Search for the cell housing the specified text and yield its [x, y] center coordinate. 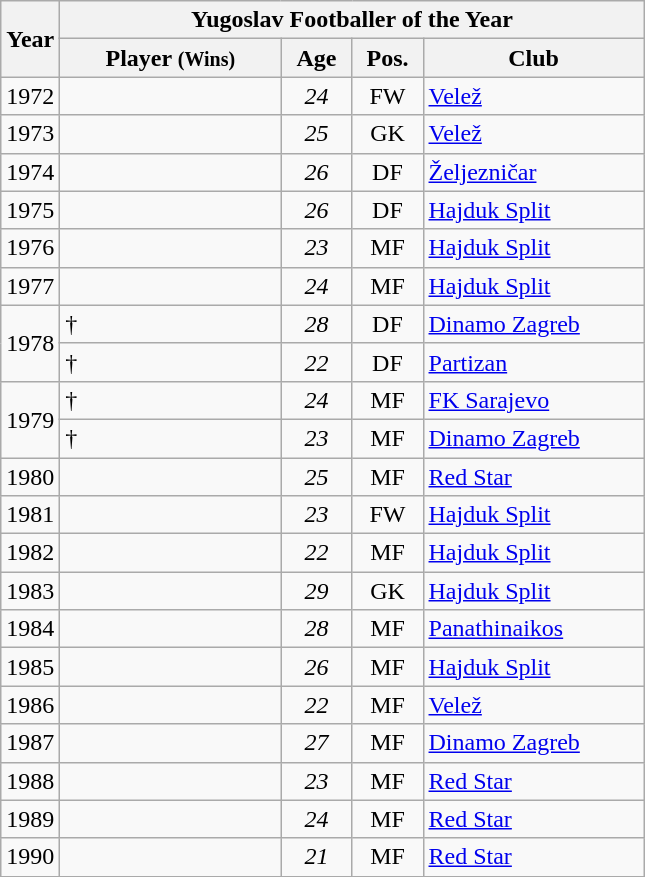
1979 [30, 419]
1989 [30, 819]
29 [316, 591]
1978 [30, 343]
Panathinaikos [534, 629]
Player (Wins) [170, 58]
1981 [30, 515]
Age [316, 58]
1988 [30, 781]
FK Sarajevo [534, 400]
1987 [30, 743]
1982 [30, 553]
Partizan [534, 362]
1972 [30, 96]
1990 [30, 857]
1975 [30, 210]
Yugoslav Footballer of the Year [352, 20]
1985 [30, 667]
21 [316, 857]
Pos. [388, 58]
1974 [30, 172]
1986 [30, 705]
1977 [30, 286]
27 [316, 743]
Year [30, 39]
Club [534, 58]
Željezničar [534, 172]
1973 [30, 134]
1980 [30, 477]
1976 [30, 248]
1984 [30, 629]
1983 [30, 591]
